Capture the cell that displays the provided text and extract its [x, y] central coordinate. 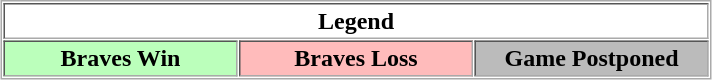
Braves Loss [356, 58]
Braves Win [121, 58]
Legend [356, 21]
Game Postponed [591, 58]
